Search for the cell housing the specified text and yield its (X, Y) center coordinate. 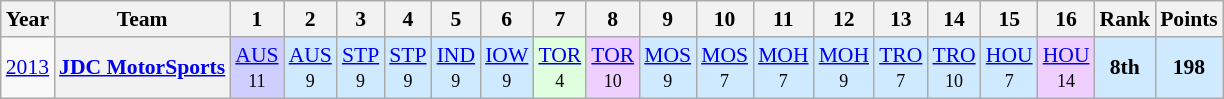
198 (1189, 68)
Team (142, 19)
5 (456, 19)
AUS9 (310, 68)
MOS7 (724, 68)
IND9 (456, 68)
MOS9 (668, 68)
TRO10 (954, 68)
6 (506, 19)
HOU14 (1066, 68)
16 (1066, 19)
TOR4 (560, 68)
MOH7 (784, 68)
11 (784, 19)
2013 (28, 68)
7 (560, 19)
MOH9 (844, 68)
3 (360, 19)
Rank (1126, 19)
HOU7 (1010, 68)
14 (954, 19)
AUS11 (256, 68)
8 (612, 19)
4 (408, 19)
1 (256, 19)
9 (668, 19)
10 (724, 19)
JDC MotorSports (142, 68)
Year (28, 19)
8th (1126, 68)
TRO7 (900, 68)
2 (310, 19)
Points (1189, 19)
13 (900, 19)
12 (844, 19)
15 (1010, 19)
IOW9 (506, 68)
TOR10 (612, 68)
